Extract the (x, y) coordinate from the center of the cell holding the provided text.  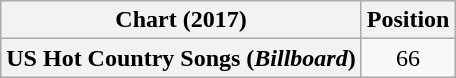
Position (408, 20)
66 (408, 58)
US Hot Country Songs (Billboard) (181, 58)
Chart (2017) (181, 20)
